Capture the cell that displays the provided text and extract its [X, Y] central coordinate. 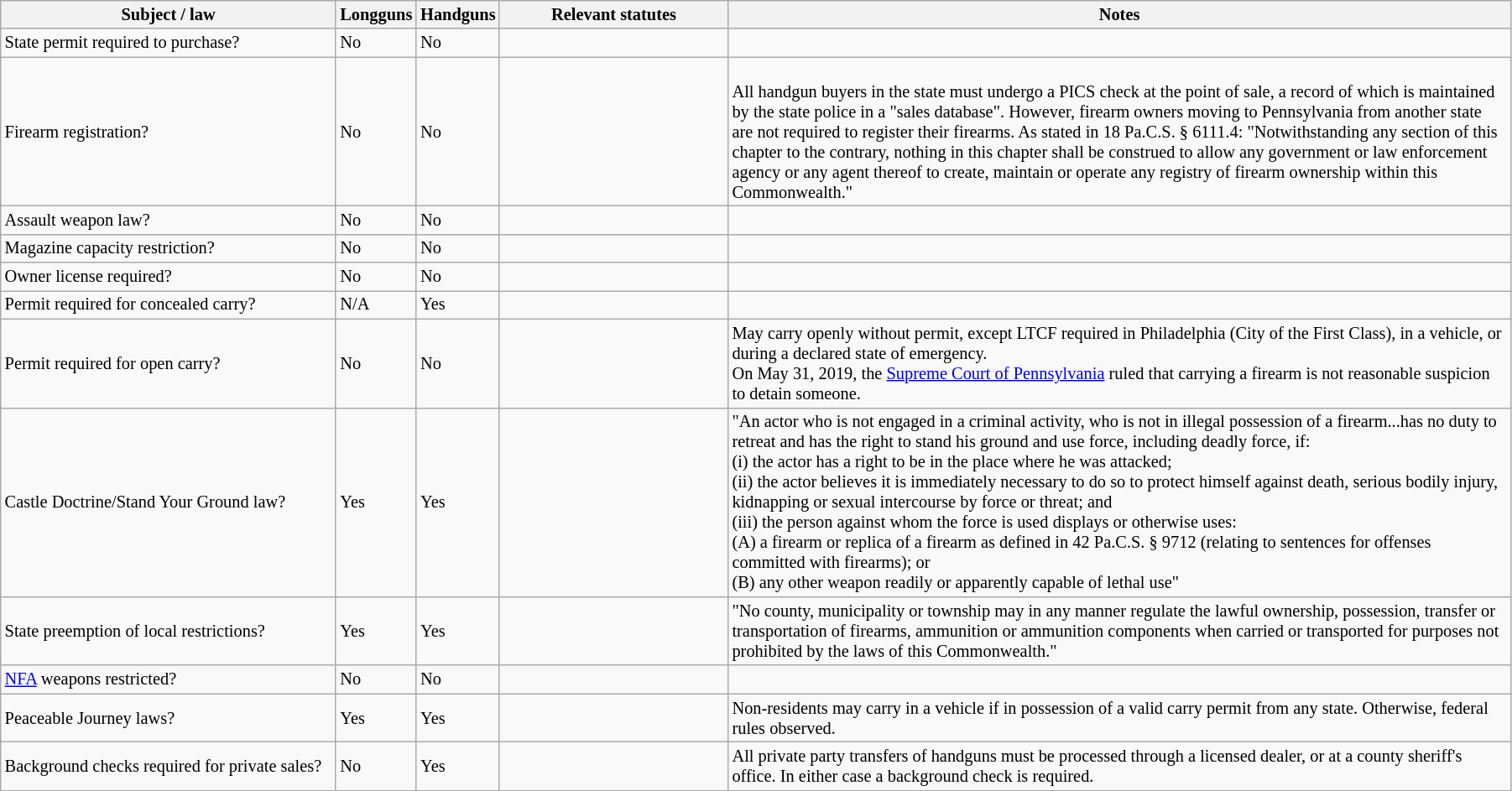
Subject / law [169, 14]
N/A [376, 304]
NFA weapons restricted? [169, 679]
Longguns [376, 14]
Permit required for open carry? [169, 363]
Permit required for concealed carry? [169, 304]
Background checks required for private sales? [169, 766]
Relevant statutes [613, 14]
Castle Doctrine/Stand Your Ground law? [169, 502]
Handguns [458, 14]
Assault weapon law? [169, 220]
Owner license required? [169, 277]
State permit required to purchase? [169, 43]
Non-residents may carry in a vehicle if in possession of a valid carry permit from any state. Otherwise, federal rules observed. [1119, 718]
Peaceable Journey laws? [169, 718]
Notes [1119, 14]
Firearm registration? [169, 132]
Magazine capacity restriction? [169, 248]
State preemption of local restrictions? [169, 631]
